Detect which cell encompasses the target text, then output its (X, Y) center coordinate. 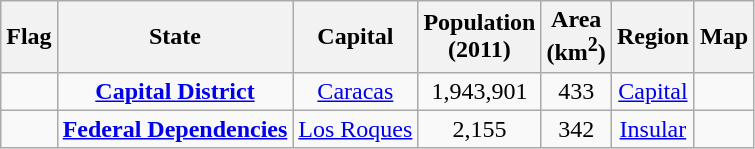
2,155 (480, 129)
Flag (29, 37)
Los Roques (356, 129)
Insular (652, 129)
Federal Dependencies (175, 129)
Area(km2) (576, 37)
1,943,901 (480, 91)
Region (652, 37)
Map (724, 37)
Capital District (175, 91)
Population(2011) (480, 37)
State (175, 37)
Caracas (356, 91)
342 (576, 129)
433 (576, 91)
